Find where the given text appears and provide that cell's center as (X, Y) coordinate. 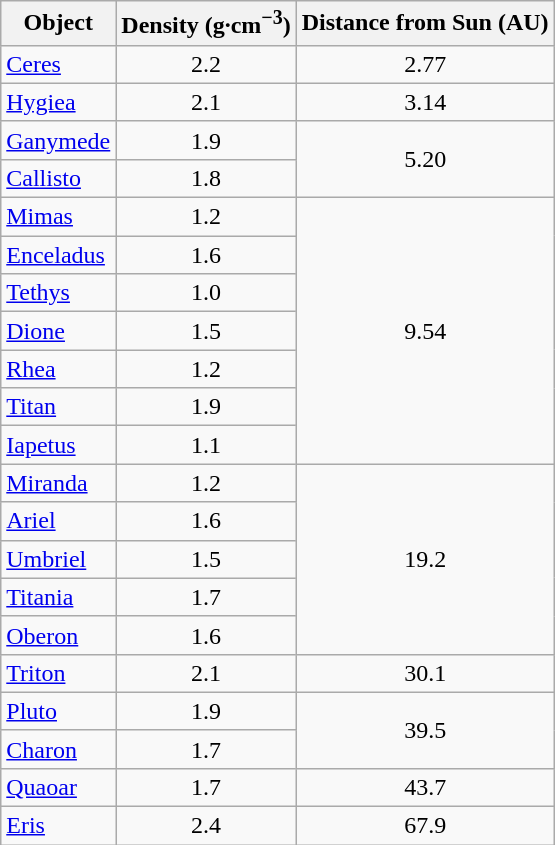
Charon (58, 749)
Mimas (58, 217)
Ceres (58, 64)
30.1 (425, 673)
1.1 (206, 445)
1.8 (206, 178)
19.2 (425, 559)
Miranda (58, 483)
9.54 (425, 331)
Pluto (58, 711)
Object (58, 24)
Eris (58, 826)
Distance from Sun (AU) (425, 24)
Ganymede (58, 140)
Quaoar (58, 787)
2.77 (425, 64)
Ariel (58, 521)
Umbriel (58, 559)
3.14 (425, 102)
67.9 (425, 826)
Enceladus (58, 255)
Triton (58, 673)
Titania (58, 597)
Iapetus (58, 445)
Titan (58, 407)
43.7 (425, 787)
Tethys (58, 293)
2.4 (206, 826)
Density (g·cm−3) (206, 24)
2.2 (206, 64)
Rhea (58, 369)
Callisto (58, 178)
Dione (58, 331)
5.20 (425, 159)
39.5 (425, 730)
1.0 (206, 293)
Hygiea (58, 102)
Oberon (58, 635)
